Search for the cell housing the specified text and yield its [X, Y] center coordinate. 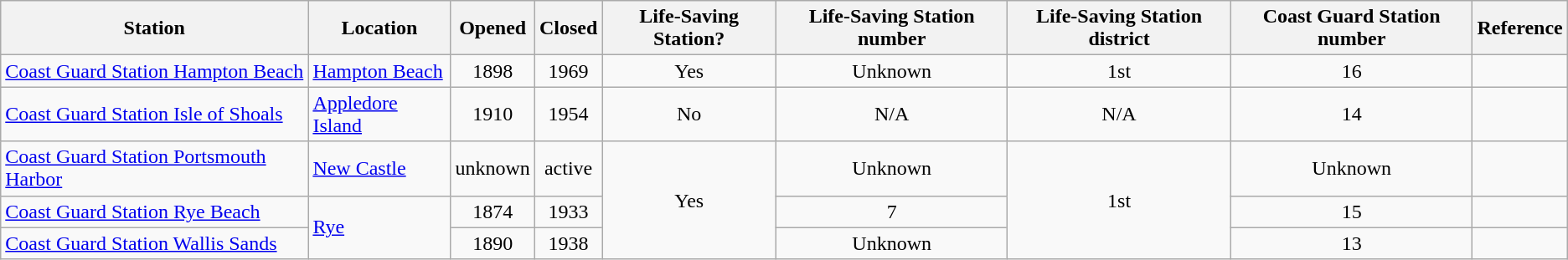
16 [1352, 71]
14 [1352, 114]
1969 [568, 71]
Coast Guard Station Hampton Beach [154, 71]
1874 [493, 212]
Rye [379, 227]
1933 [568, 212]
1938 [568, 243]
Opened [493, 28]
No [689, 114]
Hampton Beach [379, 71]
Coast Guard Station Wallis Sands [154, 243]
Coast Guard Station Portsmouth Harbor [154, 169]
1898 [493, 71]
Coast Guard Station Isle of Shoals [154, 114]
Life-Saving Station? [689, 28]
Coast Guard Station number [1352, 28]
Station [154, 28]
active [568, 169]
New Castle [379, 169]
1910 [493, 114]
Location [379, 28]
Coast Guard Station Rye Beach [154, 212]
1954 [568, 114]
Reference [1519, 28]
unknown [493, 169]
7 [892, 212]
1890 [493, 243]
Appledore Island [379, 114]
15 [1352, 212]
13 [1352, 243]
Life-Saving Station district [1119, 28]
Closed [568, 28]
Life-Saving Station number [892, 28]
